Detect which cell encompasses the target text, then output its (x, y) center coordinate. 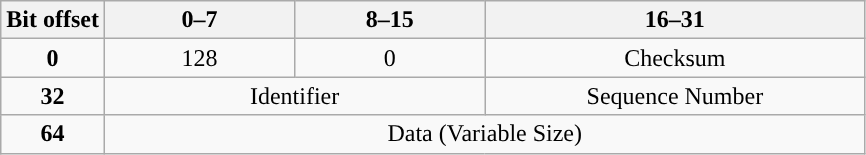
64 (53, 134)
8–15 (390, 20)
Identifier (294, 96)
Data (Variable Size) (484, 134)
0–7 (199, 20)
16–31 (675, 20)
Bit offset (53, 20)
128 (199, 58)
32 (53, 96)
Sequence Number (675, 96)
Checksum (675, 58)
